Detect which cell encompasses the target text, then output its (X, Y) center coordinate. 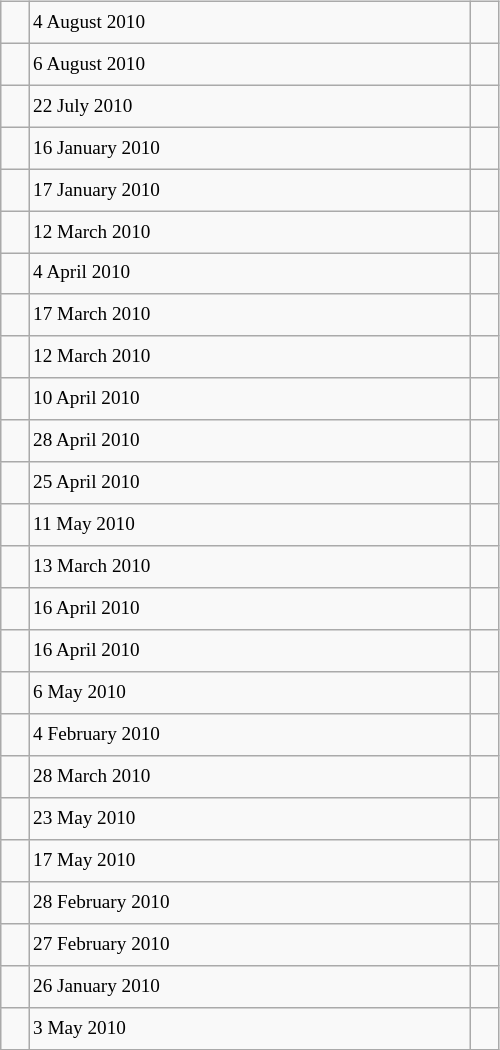
25 April 2010 (249, 483)
28 March 2010 (249, 777)
27 February 2010 (249, 944)
11 May 2010 (249, 525)
4 August 2010 (249, 22)
17 May 2010 (249, 861)
3 May 2010 (249, 1028)
17 January 2010 (249, 190)
26 January 2010 (249, 986)
6 May 2010 (249, 693)
16 January 2010 (249, 148)
28 April 2010 (249, 441)
17 March 2010 (249, 315)
10 April 2010 (249, 399)
23 May 2010 (249, 819)
6 August 2010 (249, 64)
22 July 2010 (249, 106)
4 February 2010 (249, 735)
13 March 2010 (249, 567)
28 February 2010 (249, 902)
4 April 2010 (249, 274)
